Search for the cell housing the specified text and yield its [x, y] center coordinate. 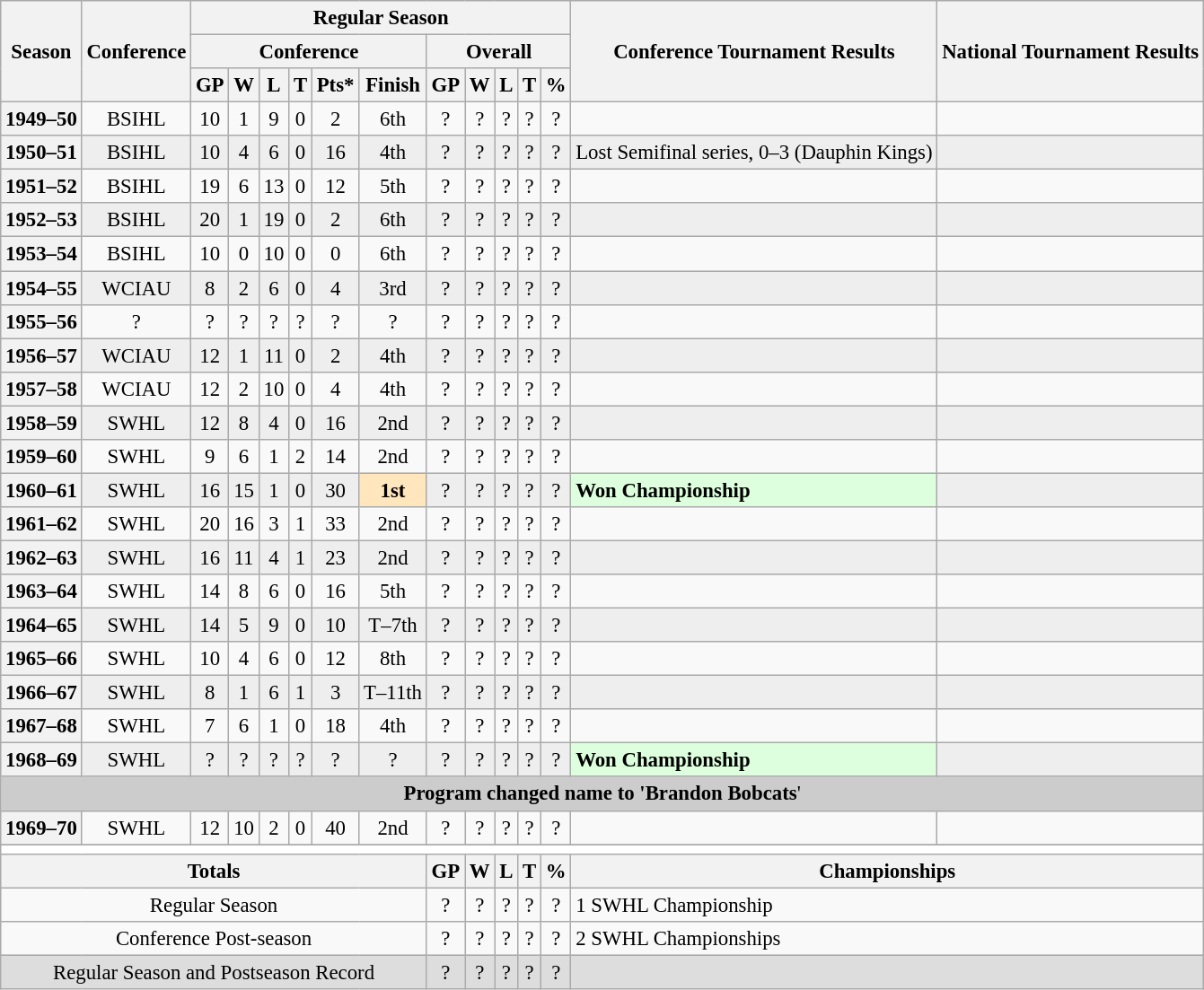
1 SWHL Championship [887, 905]
1953–54 [41, 254]
T–11th [393, 693]
1967–68 [41, 726]
3rd [393, 288]
Finish [393, 85]
18 [335, 726]
33 [335, 524]
15 [244, 490]
1958–59 [41, 423]
40 [335, 828]
Overall [499, 52]
13 [273, 187]
National Tournament Results [1070, 52]
T–7th [393, 626]
1969–70 [41, 828]
8th [393, 659]
Lost Semifinal series, 0–3 (Dauphin Kings) [754, 153]
Championships [887, 871]
30 [335, 490]
1968–69 [41, 760]
1951–52 [41, 187]
1963–64 [41, 591]
1955–56 [41, 321]
1st [393, 490]
Conference Post-season [214, 939]
1950–51 [41, 153]
5 [244, 626]
1956–57 [41, 355]
1960–61 [41, 490]
Pts* [335, 85]
1954–55 [41, 288]
23 [335, 557]
1949–50 [41, 119]
1965–66 [41, 659]
1957–58 [41, 389]
2 SWHL Championships [887, 939]
Season [41, 52]
1962–63 [41, 557]
1952–53 [41, 220]
Conference Tournament Results [754, 52]
1964–65 [41, 626]
Totals [214, 871]
1966–67 [41, 693]
Regular Season and Postseason Record [214, 972]
1959–60 [41, 457]
Program changed name to 'Brandon Bobcats' [602, 794]
1961–62 [41, 524]
7 [210, 726]
